Output the [x, y] coordinate of the center of the cell containing the given text.  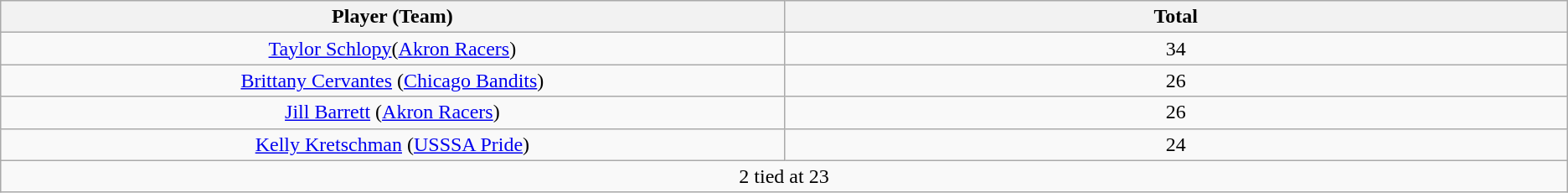
Player (Team) [392, 17]
Taylor Schlopy(Akron Racers) [392, 49]
Kelly Kretschman (USSSA Pride) [392, 144]
Brittany Cervantes (Chicago Bandits) [392, 81]
2 tied at 23 [784, 176]
Total [1176, 17]
Jill Barrett (Akron Racers) [392, 112]
24 [1176, 144]
34 [1176, 49]
